From the cell containing the given text, extract its center point as [X, Y] coordinate. 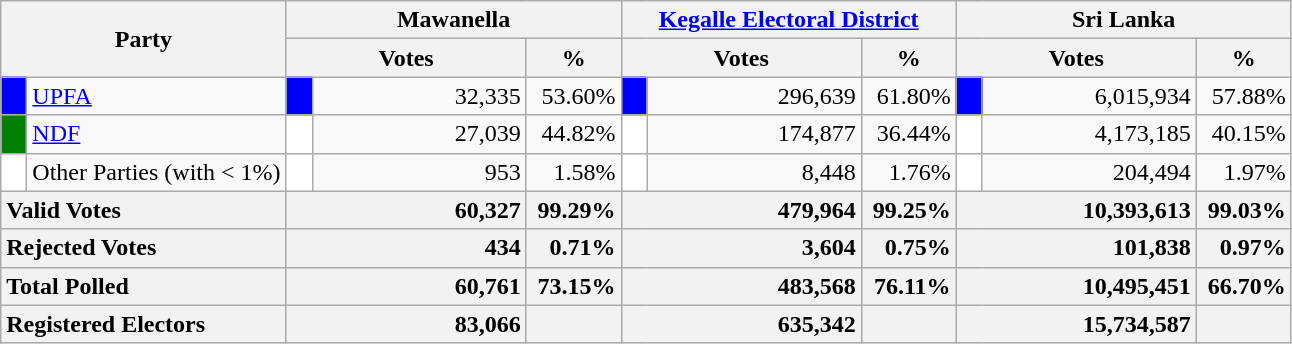
36.44% [908, 134]
Other Parties (with < 1%) [156, 172]
99.25% [908, 210]
60,327 [406, 210]
53.60% [574, 96]
479,964 [741, 210]
15,734,587 [1076, 324]
Valid Votes [144, 210]
40.15% [1244, 134]
204,494 [1089, 172]
83,066 [406, 324]
0.75% [908, 248]
44.82% [574, 134]
Registered Electors [144, 324]
32,335 [419, 96]
Party [144, 39]
Mawanella [454, 20]
0.97% [1244, 248]
6,015,934 [1089, 96]
76.11% [908, 286]
10,393,613 [1076, 210]
3,604 [741, 248]
1.58% [574, 172]
0.71% [574, 248]
61.80% [908, 96]
8,448 [754, 172]
1.97% [1244, 172]
434 [406, 248]
27,039 [419, 134]
99.03% [1244, 210]
296,639 [754, 96]
73.15% [574, 286]
57.88% [1244, 96]
Total Polled [144, 286]
10,495,451 [1076, 286]
Kegalle Electoral District [788, 20]
101,838 [1076, 248]
66.70% [1244, 286]
Sri Lanka [1124, 20]
NDF [156, 134]
Rejected Votes [144, 248]
1.76% [908, 172]
953 [419, 172]
60,761 [406, 286]
635,342 [741, 324]
4,173,185 [1089, 134]
99.29% [574, 210]
174,877 [754, 134]
483,568 [741, 286]
UPFA [156, 96]
